Find where the given text appears and provide that cell's center as [x, y] coordinate. 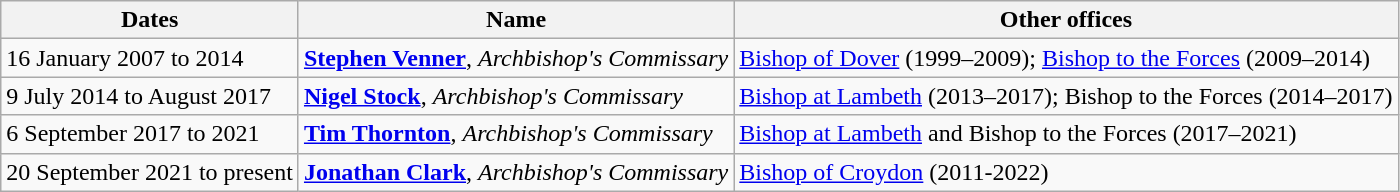
6 September 2017 to 2021 [150, 134]
Bishop at Lambeth (2013–2017); Bishop to the Forces (2014–2017) [1066, 96]
Bishop at Lambeth and Bishop to the Forces (2017–2021) [1066, 134]
Bishop of Dover (1999–2009); Bishop to the Forces (2009–2014) [1066, 58]
Stephen Venner, Archbishop's Commissary [516, 58]
16 January 2007 to 2014 [150, 58]
Nigel Stock, Archbishop's Commissary [516, 96]
9 July 2014 to August 2017 [150, 96]
20 September 2021 to present [150, 172]
Jonathan Clark, Archbishop's Commissary [516, 172]
Other offices [1066, 20]
Name [516, 20]
Tim Thornton, Archbishop's Commissary [516, 134]
Dates [150, 20]
Bishop of Croydon (2011-2022) [1066, 172]
